Detect which cell encompasses the target text, then output its (X, Y) center coordinate. 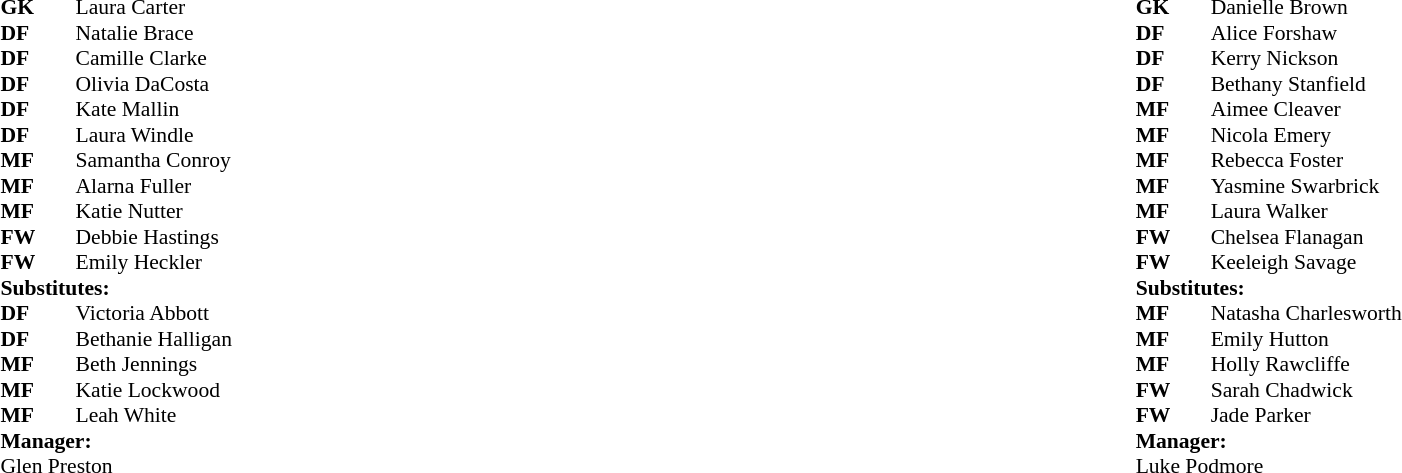
Bethany Stanfield (1306, 84)
Olivia DaCosta (154, 84)
Emily Heckler (154, 263)
Alice Forshaw (1306, 33)
Kerry Nickson (1306, 59)
Natasha Charlesworth (1306, 313)
Katie Lockwood (154, 390)
Bethanie Halligan (154, 339)
Beth Jennings (154, 365)
Victoria Abbott (154, 313)
Keeleigh Savage (1306, 263)
Debbie Hastings (154, 237)
Samantha Conroy (154, 161)
Sarah Chadwick (1306, 390)
Natalie Brace (154, 33)
Holly Rawcliffe (1306, 365)
Laura Windle (154, 135)
Camille Clarke (154, 59)
Alarna Fuller (154, 186)
Nicola Emery (1306, 135)
Yasmine Swarbrick (1306, 186)
Rebecca Foster (1306, 161)
Leah White (154, 415)
Katie Nutter (154, 211)
Chelsea Flanagan (1306, 237)
Jade Parker (1306, 415)
Laura Walker (1306, 211)
Kate Mallin (154, 109)
Aimee Cleaver (1306, 109)
Emily Hutton (1306, 339)
